Search for the cell housing the specified text and yield its [X, Y] center coordinate. 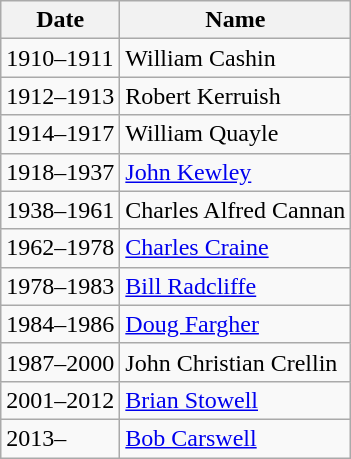
1984–1986 [60, 324]
1918–1937 [60, 172]
2001–2012 [60, 400]
Bill Radcliffe [236, 286]
William Quayle [236, 134]
Bob Carswell [236, 438]
1912–1913 [60, 96]
Name [236, 20]
2013– [60, 438]
John Christian Crellin [236, 362]
1987–2000 [60, 362]
1938–1961 [60, 210]
Charles Alfred Cannan [236, 210]
1962–1978 [60, 248]
William Cashin [236, 58]
Brian Stowell [236, 400]
Robert Kerruish [236, 96]
1910–1911 [60, 58]
1914–1917 [60, 134]
Doug Fargher [236, 324]
John Kewley [236, 172]
Charles Craine [236, 248]
Date [60, 20]
1978–1983 [60, 286]
